Return the (x, y) coordinate for the center point of the cell that contains the specified text.  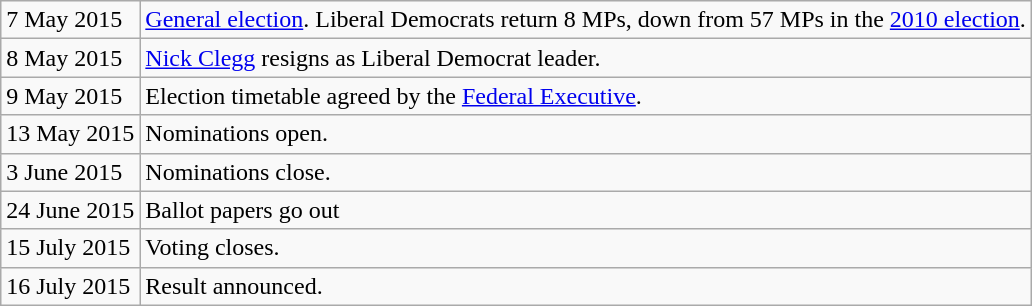
Ballot papers go out (586, 210)
13 May 2015 (70, 134)
Nominations close. (586, 172)
Election timetable agreed by the Federal Executive. (586, 96)
8 May 2015 (70, 58)
7 May 2015 (70, 20)
Nominations open. (586, 134)
Result announced. (586, 286)
Nick Clegg resigns as Liberal Democrat leader. (586, 58)
General election. Liberal Democrats return 8 MPs, down from 57 MPs in the 2010 election. (586, 20)
3 June 2015 (70, 172)
9 May 2015 (70, 96)
15 July 2015 (70, 248)
Voting closes. (586, 248)
16 July 2015 (70, 286)
24 June 2015 (70, 210)
